Capture the cell that displays the provided text and extract its (X, Y) central coordinate. 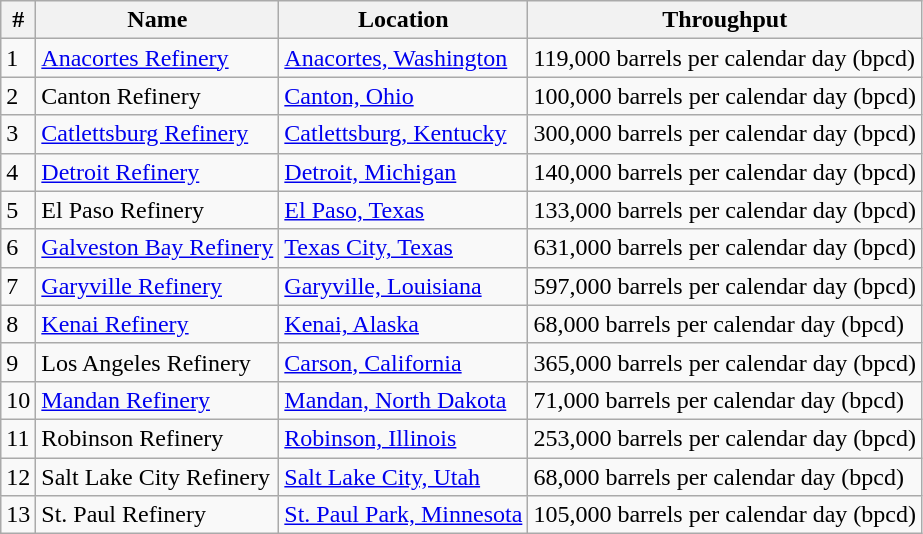
3 (18, 134)
Location (404, 20)
11 (18, 438)
Throughput (725, 20)
597,000 barrels per calendar day (bpcd) (725, 286)
300,000 barrels per calendar day (bpcd) (725, 134)
El Paso Refinery (158, 210)
9 (18, 362)
Salt Lake City, Utah (404, 477)
Canton, Ohio (404, 96)
Galveston Bay Refinery (158, 248)
100,000 barrels per calendar day (bpcd) (725, 96)
71,000 barrels per calendar day (bpcd) (725, 400)
St. Paul Refinery (158, 515)
4 (18, 172)
Los Angeles Refinery (158, 362)
365,000 barrels per calendar day (bpcd) (725, 362)
Mandan, North Dakota (404, 400)
12 (18, 477)
Carson, California (404, 362)
2 (18, 96)
Garyville Refinery (158, 286)
7 (18, 286)
St. Paul Park, Minnesota (404, 515)
8 (18, 324)
105,000 barrels per calendar day (bpcd) (725, 515)
Canton Refinery (158, 96)
13 (18, 515)
Robinson Refinery (158, 438)
140,000 barrels per calendar day (bpcd) (725, 172)
Name (158, 20)
Kenai Refinery (158, 324)
Kenai, Alaska (404, 324)
5 (18, 210)
133,000 barrels per calendar day (bpcd) (725, 210)
119,000 barrels per calendar day (bpcd) (725, 58)
Catlettsburg, Kentucky (404, 134)
1 (18, 58)
Anacortes, Washington (404, 58)
# (18, 20)
631,000 barrels per calendar day (bpcd) (725, 248)
Robinson, Illinois (404, 438)
Detroit Refinery (158, 172)
253,000 barrels per calendar day (bpcd) (725, 438)
Mandan Refinery (158, 400)
El Paso, Texas (404, 210)
Detroit, Michigan (404, 172)
Salt Lake City Refinery (158, 477)
Garyville, Louisiana (404, 286)
6 (18, 248)
Texas City, Texas (404, 248)
10 (18, 400)
Anacortes Refinery (158, 58)
Catlettsburg Refinery (158, 134)
